From the cell containing the given text, extract its center point as [X, Y] coordinate. 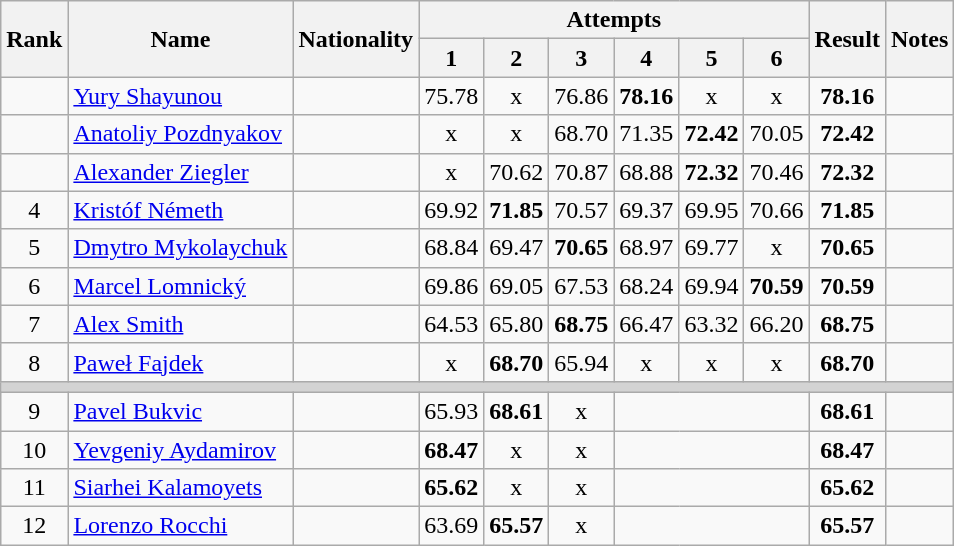
70.66 [776, 210]
Rank [34, 39]
Name [180, 39]
Alex Smith [180, 324]
7 [34, 324]
Yevgeniy Aydamirov [180, 449]
Attempts [614, 20]
66.47 [646, 324]
8 [34, 362]
Siarhei Kalamoyets [180, 488]
69.47 [516, 248]
3 [582, 58]
68.88 [646, 172]
70.62 [516, 172]
67.53 [582, 286]
65.80 [516, 324]
Kristóf Németh [180, 210]
63.69 [452, 526]
69.37 [646, 210]
66.20 [776, 324]
Pavel Bukvic [180, 411]
Nationality [356, 39]
Notes [919, 39]
65.94 [582, 362]
12 [34, 526]
69.94 [712, 286]
Lorenzo Rocchi [180, 526]
Alexander Ziegler [180, 172]
Anatoliy Pozdnyakov [180, 134]
70.87 [582, 172]
69.77 [712, 248]
Yury Shayunou [180, 96]
69.05 [516, 286]
71.35 [646, 134]
Dmytro Mykolaychuk [180, 248]
75.78 [452, 96]
65.93 [452, 411]
9 [34, 411]
2 [516, 58]
69.95 [712, 210]
70.57 [582, 210]
10 [34, 449]
70.05 [776, 134]
1 [452, 58]
68.24 [646, 286]
68.84 [452, 248]
Result [847, 39]
Marcel Lomnický [180, 286]
64.53 [452, 324]
68.97 [646, 248]
Paweł Fajdek [180, 362]
11 [34, 488]
76.86 [582, 96]
63.32 [712, 324]
69.86 [452, 286]
69.92 [452, 210]
70.46 [776, 172]
